Detect which cell encompasses the target text, then output its (x, y) center coordinate. 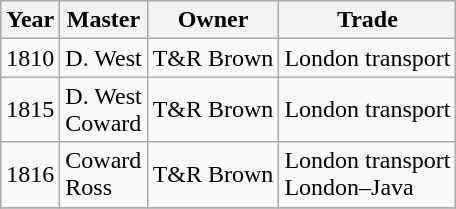
1816 (30, 174)
London transportLondon–Java (368, 174)
1810 (30, 58)
Year (30, 20)
Owner (213, 20)
D. West (104, 58)
1815 (30, 110)
Trade (368, 20)
Master (104, 20)
D. WestCoward (104, 110)
CowardRoss (104, 174)
